Scan for the cell matching the given text and deliver its (x, y) coordinate at center. 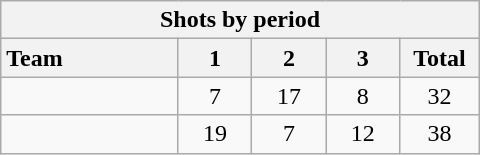
2 (289, 58)
8 (363, 96)
19 (215, 134)
1 (215, 58)
3 (363, 58)
12 (363, 134)
32 (440, 96)
Total (440, 58)
Shots by period (240, 20)
38 (440, 134)
17 (289, 96)
Team (90, 58)
